Capture the cell that displays the provided text and extract its (X, Y) central coordinate. 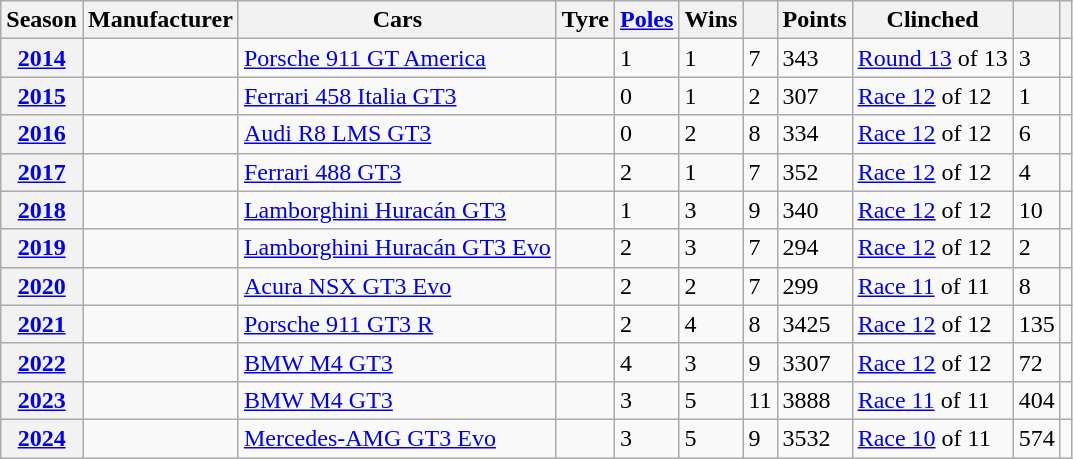
352 (814, 172)
135 (1036, 324)
404 (1036, 400)
2020 (42, 286)
Mercedes-AMG GT3 Evo (397, 438)
299 (814, 286)
Season (42, 20)
Lamborghini Huracán GT3 Evo (397, 248)
307 (814, 96)
Audi R8 LMS GT3 (397, 134)
11 (760, 400)
343 (814, 58)
2014 (42, 58)
2015 (42, 96)
2018 (42, 210)
Ferrari 458 Italia GT3 (397, 96)
Tyre (585, 20)
2021 (42, 324)
Poles (646, 20)
Cars (397, 20)
3425 (814, 324)
2016 (42, 134)
2017 (42, 172)
Points (814, 20)
2023 (42, 400)
Porsche 911 GT America (397, 58)
3888 (814, 400)
340 (814, 210)
Lamborghini Huracán GT3 (397, 210)
2019 (42, 248)
294 (814, 248)
3532 (814, 438)
10 (1036, 210)
Round 13 of 13 (932, 58)
Manufacturer (160, 20)
2022 (42, 362)
Ferrari 488 GT3 (397, 172)
Acura NSX GT3 Evo (397, 286)
334 (814, 134)
3307 (814, 362)
2024 (42, 438)
Clinched (932, 20)
6 (1036, 134)
Porsche 911 GT3 R (397, 324)
574 (1036, 438)
72 (1036, 362)
Race 10 of 11 (932, 438)
Wins (711, 20)
